Extract the [X, Y] coordinate from the center of the cell holding the provided text.  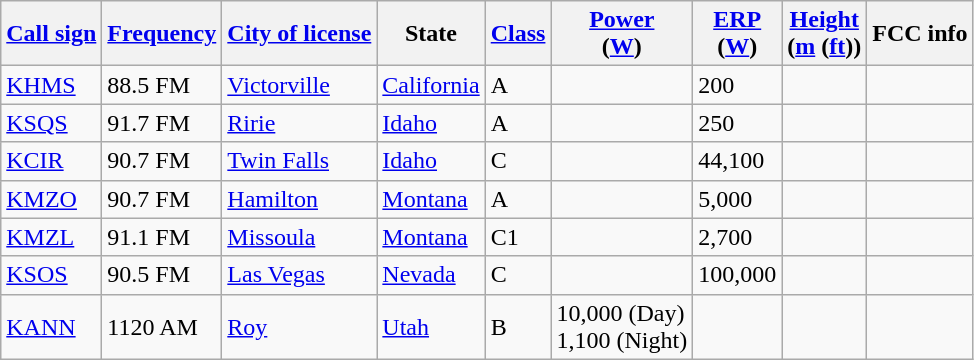
KCIR [52, 161]
Frequency [162, 34]
Utah [431, 326]
Height(m (ft)) [824, 34]
KMZL [52, 237]
90.5 FM [162, 275]
KHMS [52, 85]
Twin Falls [300, 161]
B [518, 326]
Ririe [300, 123]
Roy [300, 326]
1120 AM [162, 326]
91.7 FM [162, 123]
Las Vegas [300, 275]
KSOS [52, 275]
KANN [52, 326]
KMZO [52, 199]
Hamilton [300, 199]
Nevada [431, 275]
California [431, 85]
44,100 [738, 161]
88.5 FM [162, 85]
FCC info [920, 34]
5,000 [738, 199]
Call sign [52, 34]
100,000 [738, 275]
ERP(W) [738, 34]
C1 [518, 237]
State [431, 34]
City of license [300, 34]
Power(W) [622, 34]
10,000 (Day)1,100 (Night) [622, 326]
91.1 FM [162, 237]
2,700 [738, 237]
Class [518, 34]
Missoula [300, 237]
200 [738, 85]
KSQS [52, 123]
Victorville [300, 85]
250 [738, 123]
